Return [X, Y] of the center of cell containing provided text 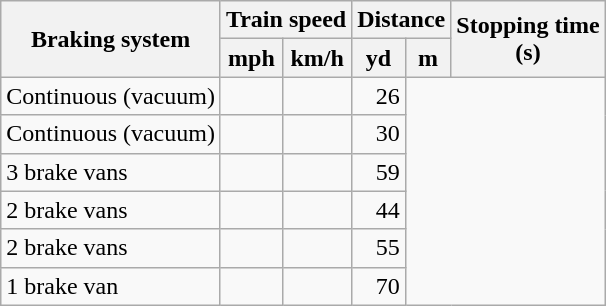
59 [378, 172]
mph [251, 58]
55 [378, 248]
Stopping time (s) [528, 39]
26 [378, 96]
70 [378, 286]
44 [378, 210]
1 brake van [111, 286]
Braking system [111, 39]
yd [378, 58]
m [428, 58]
3 brake vans [111, 172]
30 [378, 134]
Distance [402, 20]
Train speed [286, 20]
km/h [316, 58]
